From the cell containing the given text, extract its center point as (X, Y) coordinate. 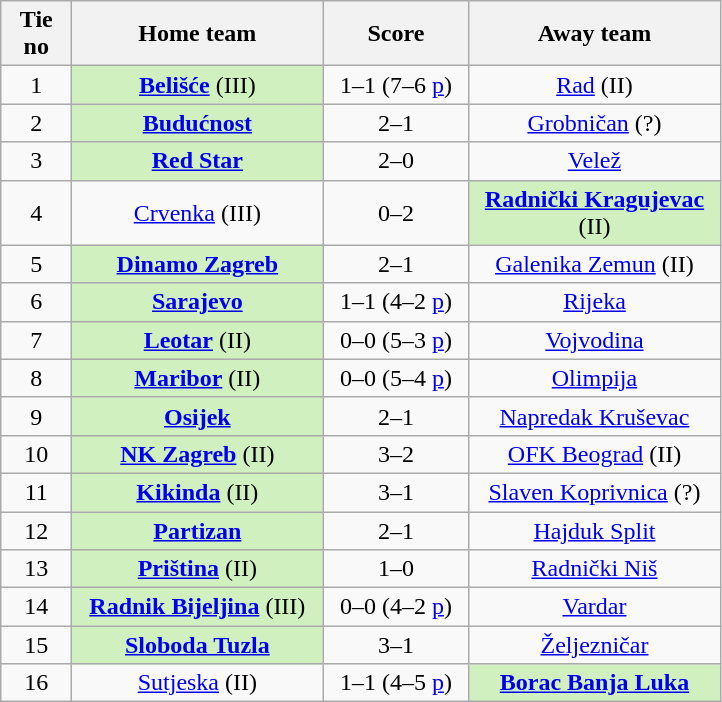
1–1 (7–6 p) (396, 85)
OFK Beograd (II) (594, 454)
2 (36, 123)
1–1 (4–2 p) (396, 302)
2–0 (396, 161)
12 (36, 531)
Grobničan (?) (594, 123)
1 (36, 85)
Slaven Koprivnica (?) (594, 492)
Budućnost (198, 123)
Score (396, 34)
6 (36, 302)
Red Star (198, 161)
13 (36, 569)
3–2 (396, 454)
5 (36, 264)
Priština (II) (198, 569)
Kikinda (II) (198, 492)
3 (36, 161)
Partizan (198, 531)
Leotar (II) (198, 340)
Belišće (III) (198, 85)
Osijek (198, 416)
1–1 (4–5 p) (396, 683)
0–2 (396, 212)
Sutjeska (II) (198, 683)
1–0 (396, 569)
9 (36, 416)
Napredak Kruševac (594, 416)
14 (36, 607)
Velež (594, 161)
Vojvodina (594, 340)
Sloboda Tuzla (198, 645)
Rijeka (594, 302)
Sarajevo (198, 302)
Hajduk Split (594, 531)
Crvenka (III) (198, 212)
Maribor (II) (198, 378)
Radnički Niš (594, 569)
Tie no (36, 34)
Radnik Bijeljina (III) (198, 607)
NK Zagreb (II) (198, 454)
Rad (II) (594, 85)
16 (36, 683)
8 (36, 378)
10 (36, 454)
0–0 (4–2 p) (396, 607)
15 (36, 645)
0–0 (5–4 p) (396, 378)
Vardar (594, 607)
Željezničar (594, 645)
Borac Banja Luka (594, 683)
Home team (198, 34)
Away team (594, 34)
Radnički Kragujevac (II) (594, 212)
11 (36, 492)
4 (36, 212)
Galenika Zemun (II) (594, 264)
Dinamo Zagreb (198, 264)
7 (36, 340)
0–0 (5–3 p) (396, 340)
Olimpija (594, 378)
